Capture the cell that displays the provided text and extract its (x, y) central coordinate. 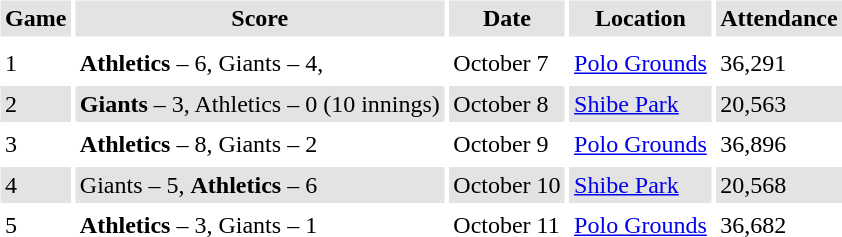
Attendance (779, 18)
October 8 (507, 104)
Score (260, 18)
Giants – 5, Athletics – 6 (260, 185)
4 (35, 185)
Athletics – 6, Giants – 4, (260, 64)
Location (641, 18)
Giants – 3, Athletics – 0 (10 innings) (260, 104)
October 10 (507, 185)
Date (507, 18)
36,896 (779, 144)
October 7 (507, 64)
20,563 (779, 104)
Game (35, 18)
1 (35, 64)
36,291 (779, 64)
October 9 (507, 144)
3 (35, 144)
20,568 (779, 185)
2 (35, 104)
Athletics – 8, Giants – 2 (260, 144)
